Find where the given text appears and provide that cell's center as (x, y) coordinate. 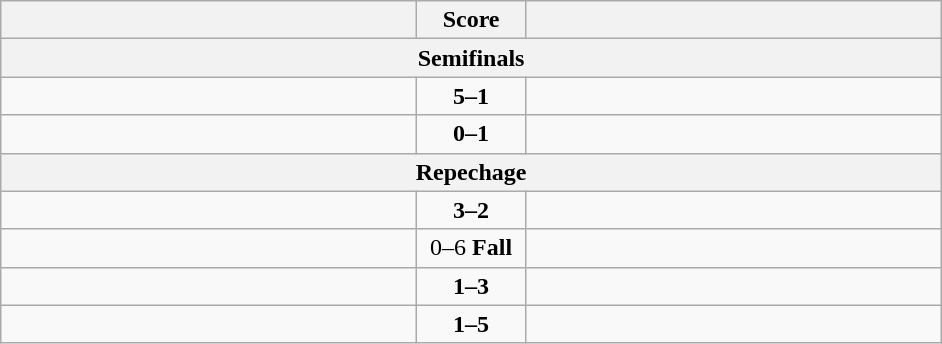
3–2 (472, 210)
1–5 (472, 324)
0–1 (472, 134)
Semifinals (472, 58)
5–1 (472, 96)
1–3 (472, 286)
0–6 Fall (472, 248)
Repechage (472, 172)
Score (472, 20)
